Return the [X, Y] coordinate for the center point of the cell that contains the specified text.  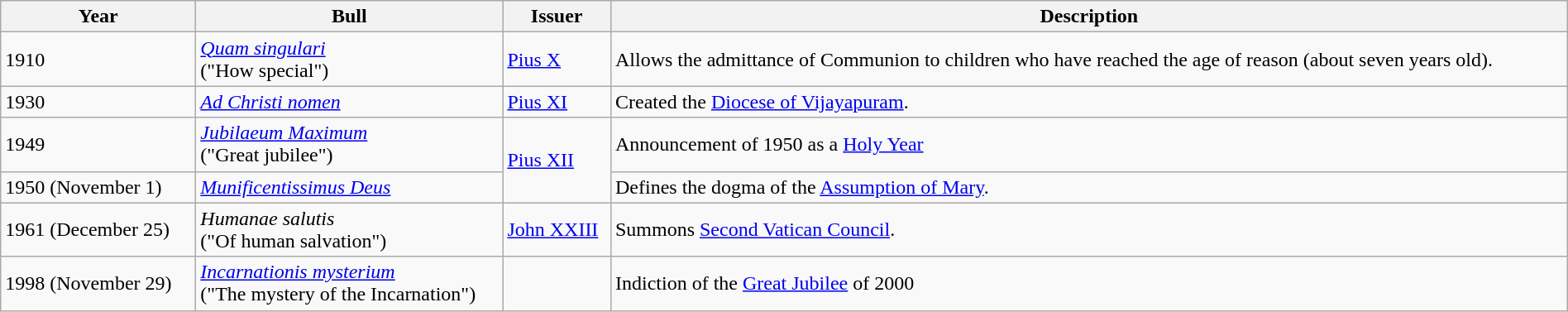
Pius XII [557, 161]
Bull [349, 17]
John XXIII [557, 230]
Announcement of 1950 as a Holy Year [1088, 144]
Summons Second Vatican Council. [1088, 230]
Pius X [557, 60]
1910 [98, 60]
1950 (November 1) [98, 187]
Pius XI [557, 102]
1949 [98, 144]
Munificentissimus Deus [349, 187]
Created the Diocese of Vijayapuram. [1088, 102]
Issuer [557, 17]
1998 (November 29) [98, 283]
1961 (December 25) [98, 230]
Indiction of the Great Jubilee of 2000 [1088, 283]
Ad Christi nomen [349, 102]
Year [98, 17]
Jubilaeum Maximum("Great jubilee") [349, 144]
Humanae salutis("Of human salvation") [349, 230]
Incarnationis mysterium("The mystery of the Incarnation") [349, 283]
Quam singulari("How special") [349, 60]
Allows the admittance of Communion to children who have reached the age of reason (about seven years old). [1088, 60]
1930 [98, 102]
Description [1088, 17]
Defines the dogma of the Assumption of Mary. [1088, 187]
